Extract the (X, Y) coordinate from the center of the cell holding the provided text.  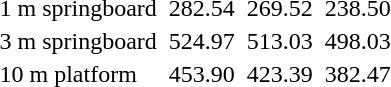
513.03 (280, 41)
524.97 (202, 41)
